Return [X, Y] of the center of cell containing provided text 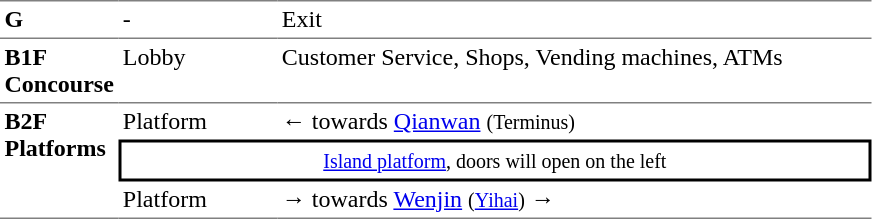
Lobby [198, 71]
Exit [574, 19]
← towards Qianwan (Terminus) [574, 122]
Customer Service, Shops, Vending machines, ATMs [574, 71]
B1FConcourse [59, 71]
G [59, 19]
Platform [198, 122]
- [198, 19]
Island platform, doors will open on the left [494, 161]
